Detect which cell encompasses the target text, then output its [X, Y] center coordinate. 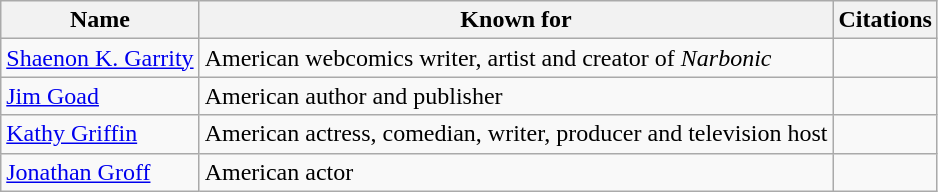
Shaenon K. Garrity [100, 58]
American actor [516, 172]
Citations [885, 20]
Kathy Griffin [100, 134]
American webcomics writer, artist and creator of Narbonic [516, 58]
Jim Goad [100, 96]
American actress, comedian, writer, producer and television host [516, 134]
Name [100, 20]
Known for [516, 20]
American author and publisher [516, 96]
Jonathan Groff [100, 172]
